Output the [X, Y] coordinate of the center of the cell containing the given text.  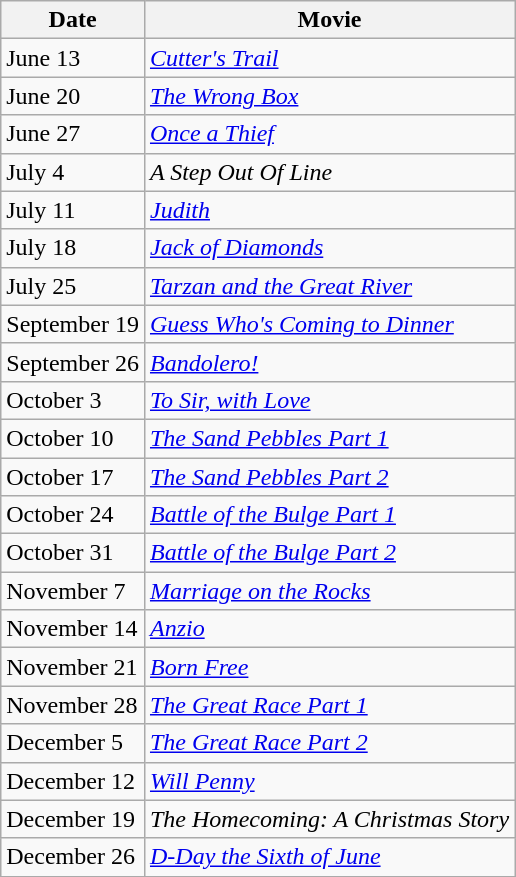
November 21 [73, 667]
The Wrong Box [329, 96]
September 26 [73, 362]
July 18 [73, 248]
Marriage on the Rocks [329, 591]
A Step Out Of Line [329, 172]
The Great Race Part 1 [329, 705]
Jack of Diamonds [329, 248]
Will Penny [329, 781]
Anzio [329, 629]
Bandolero! [329, 362]
July 25 [73, 286]
Battle of the Bulge Part 2 [329, 553]
September 19 [73, 324]
November 14 [73, 629]
Tarzan and the Great River [329, 286]
Date [73, 20]
October 17 [73, 477]
June 13 [73, 58]
June 20 [73, 96]
July 11 [73, 210]
The Great Race Part 2 [329, 743]
Movie [329, 20]
October 3 [73, 400]
Born Free [329, 667]
December 5 [73, 743]
November 7 [73, 591]
The Sand Pebbles Part 1 [329, 438]
Guess Who's Coming to Dinner [329, 324]
November 28 [73, 705]
December 12 [73, 781]
October 10 [73, 438]
The Homecoming: A Christmas Story [329, 819]
Cutter's Trail [329, 58]
The Sand Pebbles Part 2 [329, 477]
Once a Thief [329, 134]
October 24 [73, 515]
October 31 [73, 553]
Judith [329, 210]
December 26 [73, 857]
D-Day the Sixth of June [329, 857]
To Sir, with Love [329, 400]
June 27 [73, 134]
July 4 [73, 172]
Battle of the Bulge Part 1 [329, 515]
December 19 [73, 819]
